For the text-containing cell, return its midpoint in [X, Y] coordinate format. 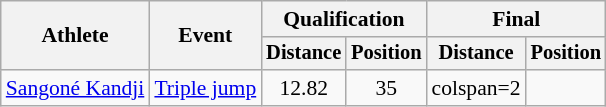
Triple jump [205, 88]
Sangoné Kandji [76, 88]
35 [386, 88]
colspan=2 [476, 88]
Athlete [76, 36]
Event [205, 36]
Qualification [344, 19]
Final [516, 19]
12.82 [304, 88]
